Extract the (x, y) coordinate from the center of the cell holding the provided text.  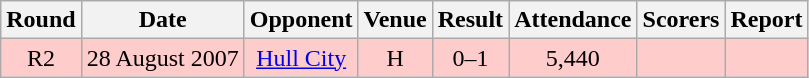
Result (470, 20)
R2 (41, 58)
Scorers (681, 20)
Opponent (301, 20)
Report (766, 20)
H (395, 58)
5,440 (573, 58)
Venue (395, 20)
28 August 2007 (162, 58)
Round (41, 20)
Date (162, 20)
Hull City (301, 58)
Attendance (573, 20)
0–1 (470, 58)
